Capture the cell that displays the provided text and extract its (x, y) central coordinate. 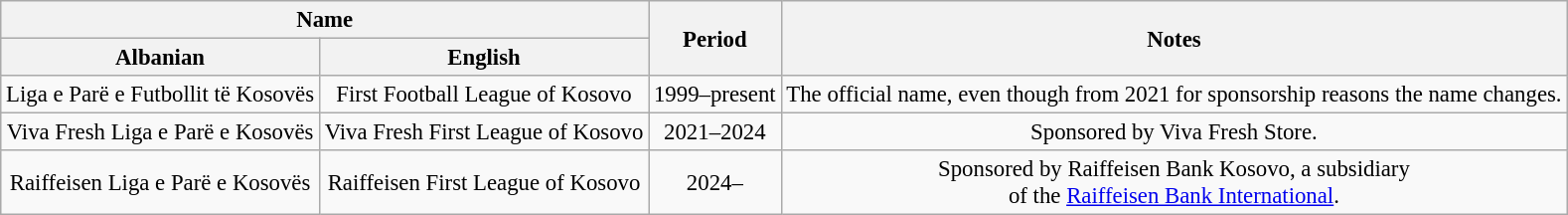
English (483, 58)
Period (715, 38)
2021–2024 (715, 132)
Sponsored by Raiffeisen Bank Kosovo, a subsidiaryof the Raiffeisen Bank International. (1175, 183)
1999–present (715, 95)
The official name, even though from 2021 for sponsorship reasons the name changes. (1175, 95)
Name (325, 20)
Raiffeisen First League of Kosovo (483, 183)
First Football League of Kosovo (483, 95)
Albanian (161, 58)
Sponsored by Viva Fresh Store. (1175, 132)
2024– (715, 183)
Liga e Parë e Futbollit të Kosovës (161, 95)
Viva Fresh Liga e Parë e Kosovës (161, 132)
Viva Fresh First League of Kosovo (483, 132)
Raiffeisen Liga e Parë e Kosovës (161, 183)
Notes (1175, 38)
